Determine the [x, y] coordinate at the center of the cell enclosing the given text.  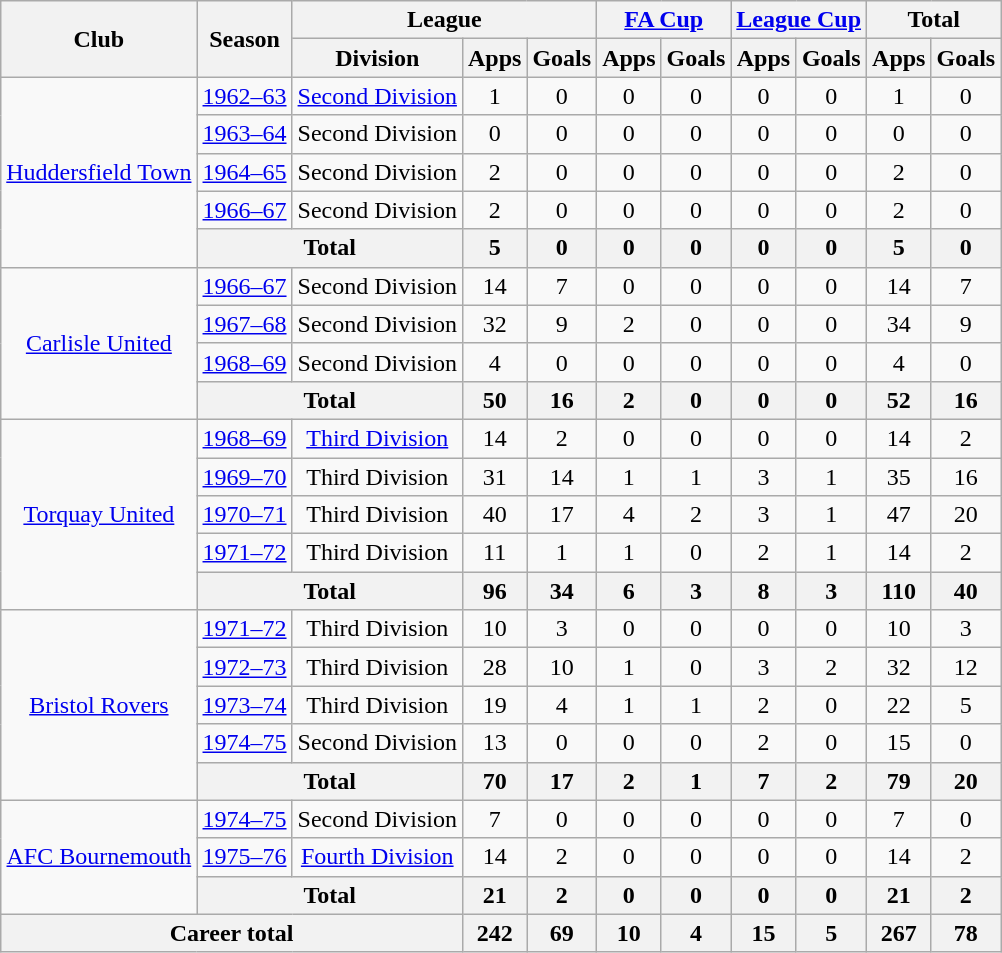
Division [377, 58]
1975–76 [244, 857]
6 [629, 591]
13 [494, 743]
28 [494, 667]
31 [494, 477]
47 [899, 515]
79 [899, 781]
Carlisle United [99, 343]
50 [494, 400]
1973–74 [244, 705]
1964–65 [244, 172]
8 [764, 591]
League [444, 20]
35 [899, 477]
Club [99, 39]
Huddersfield Town [99, 172]
69 [562, 933]
12 [966, 667]
1967–68 [244, 324]
19 [494, 705]
Career total [232, 933]
Bristol Rovers [99, 705]
96 [494, 591]
70 [494, 781]
League Cup [799, 20]
11 [494, 553]
1970–71 [244, 515]
22 [899, 705]
78 [966, 933]
110 [899, 591]
242 [494, 933]
AFC Bournemouth [99, 857]
1962–63 [244, 96]
1963–64 [244, 134]
Fourth Division [377, 857]
52 [899, 400]
FA Cup [664, 20]
267 [899, 933]
Torquay United [99, 514]
1969–70 [244, 477]
Season [244, 39]
1972–73 [244, 667]
